Find where the given text appears and provide that cell's center as [x, y] coordinate. 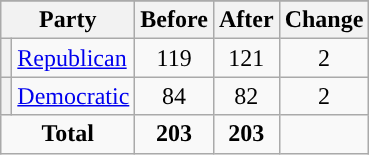
Change [324, 20]
82 [246, 96]
Democratic [74, 96]
119 [174, 58]
Before [174, 20]
After [246, 20]
84 [174, 96]
121 [246, 58]
Republican [74, 58]
Party [68, 20]
Total [68, 134]
